Pinpoint the cell where the given text exists, returning its (x, y) midpoint coordinate. 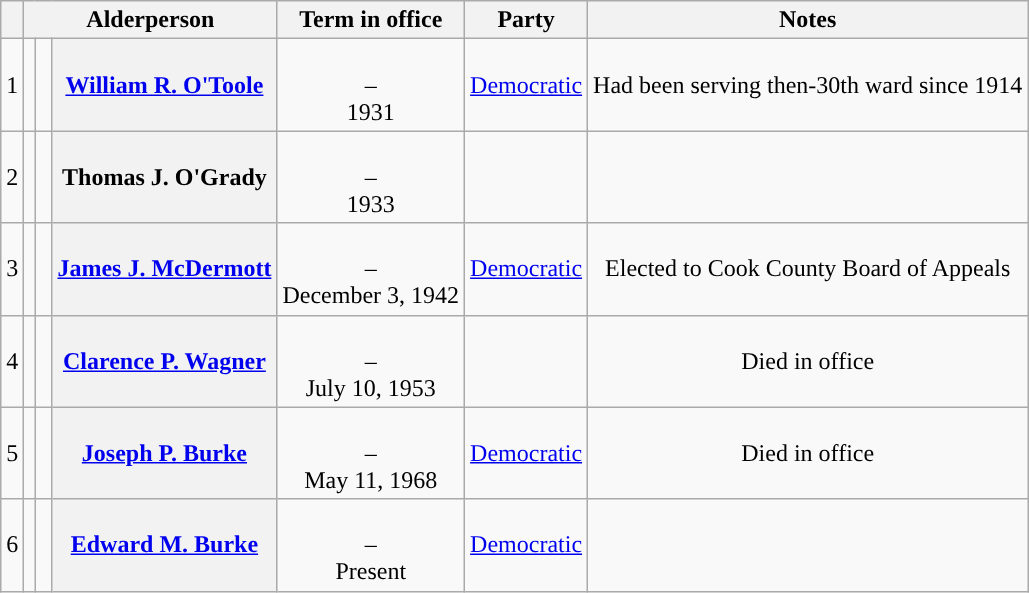
Edward M. Burke (164, 545)
Notes (808, 20)
Thomas J. O'Grady (164, 177)
– May 11, 1968 (371, 453)
1 (12, 85)
Elected to Cook County Board of Appeals (808, 269)
Clarence P. Wagner (164, 361)
–July 10, 1953 (371, 361)
Party (526, 20)
–1933 (371, 177)
Had been serving then-30th ward since 1914 (808, 85)
6 (12, 545)
–December 3, 1942 (371, 269)
3 (12, 269)
–1931 (371, 85)
5 (12, 453)
Alderperson (150, 20)
Joseph P. Burke (164, 453)
William R. O'Toole (164, 85)
James J. McDermott (164, 269)
4 (12, 361)
2 (12, 177)
Term in office (371, 20)
–Present (371, 545)
